Capture the cell that displays the provided text and extract its [x, y] central coordinate. 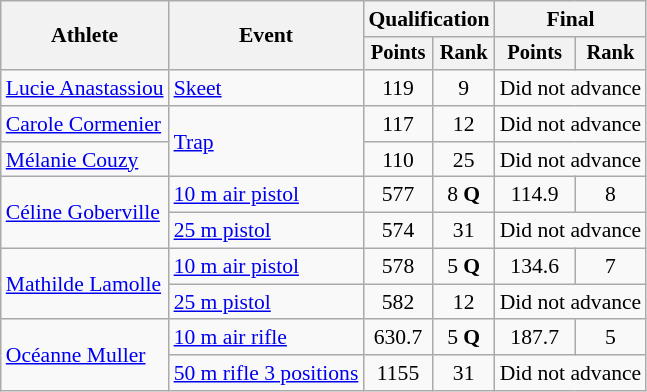
Mélanie Couzy [85, 160]
Trap [266, 142]
1155 [398, 373]
582 [398, 302]
110 [398, 160]
9 [464, 88]
5 [611, 338]
8 [611, 195]
Céline Goberville [85, 212]
114.9 [535, 195]
Océanne Muller [85, 356]
577 [398, 195]
Mathilde Lamolle [85, 284]
134.6 [535, 267]
8 Q [464, 195]
Lucie Anastassiou [85, 88]
630.7 [398, 338]
Qualification [428, 19]
Carole Cormenier [85, 124]
578 [398, 267]
Skeet [266, 88]
Final [571, 19]
Athlete [85, 36]
50 m rifle 3 positions [266, 373]
25 [464, 160]
187.7 [535, 338]
Event [266, 36]
10 m air rifle [266, 338]
117 [398, 124]
7 [611, 267]
119 [398, 88]
574 [398, 231]
